Determine the [x, y] coordinate at the center of the cell enclosing the given text.  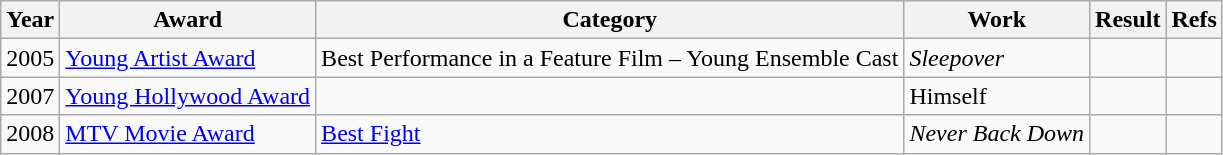
Year [30, 20]
Award [188, 20]
Sleepover [997, 58]
Young Hollywood Award [188, 96]
Refs [1194, 20]
Category [610, 20]
2007 [30, 96]
2005 [30, 58]
Work [997, 20]
2008 [30, 134]
Himself [997, 96]
Best Fight [610, 134]
MTV Movie Award [188, 134]
Never Back Down [997, 134]
Result [1128, 20]
Young Artist Award [188, 58]
Best Performance in a Feature Film – Young Ensemble Cast [610, 58]
